Return the [x, y] coordinate for the center point of the cell that contains the specified text.  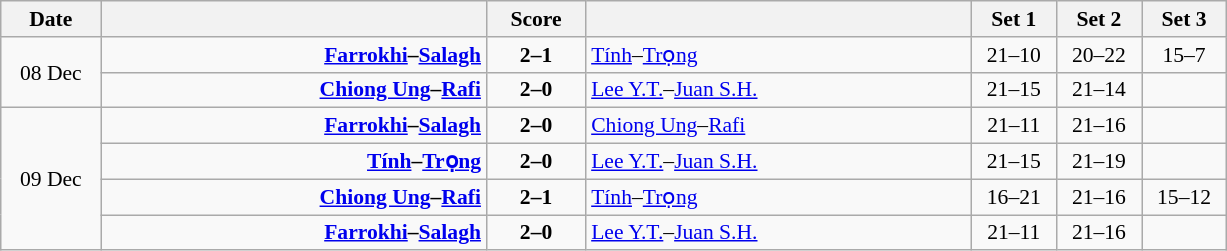
15–12 [1184, 197]
20–22 [1098, 55]
Set 3 [1184, 19]
08 Dec [51, 72]
16–21 [1014, 197]
09 Dec [51, 179]
Date [51, 19]
Set 2 [1098, 19]
Score [536, 19]
21–19 [1098, 162]
21–10 [1014, 55]
15–7 [1184, 55]
21–14 [1098, 90]
Set 1 [1014, 19]
